Return (X, Y) of the center of cell containing provided text 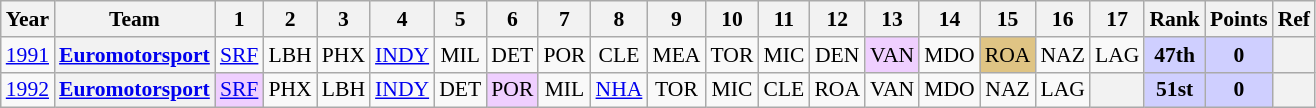
17 (1117, 19)
DEN (837, 55)
7 (564, 19)
51st (1174, 90)
8 (620, 19)
Ref (1294, 19)
16 (1062, 19)
Rank (1174, 19)
4 (402, 19)
Year (28, 19)
15 (1008, 19)
1991 (28, 55)
12 (837, 19)
9 (676, 19)
13 (892, 19)
47th (1174, 55)
11 (784, 19)
6 (512, 19)
3 (344, 19)
1992 (28, 90)
Points (1239, 19)
Team (134, 19)
10 (732, 19)
2 (290, 19)
NHA (620, 90)
5 (460, 19)
14 (950, 19)
1 (240, 19)
MEA (676, 55)
